Return the [x, y] coordinate for the center point of the cell that contains the specified text.  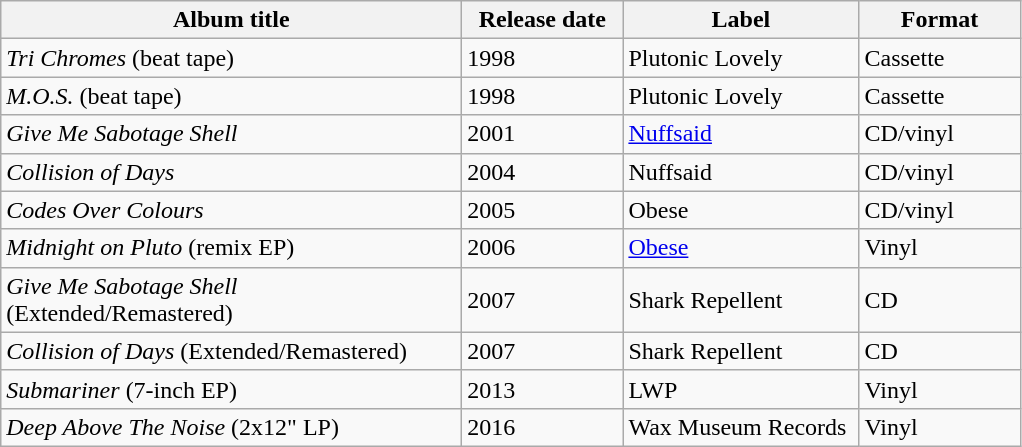
Wax Museum Records [741, 427]
Midnight on Pluto (remix EP) [232, 248]
Release date [542, 20]
LWP [741, 389]
2013 [542, 389]
Tri Chromes (beat tape) [232, 58]
Collision of Days [232, 172]
Album title [232, 20]
Label [741, 20]
Give Me Sabotage Shell [232, 134]
Deep Above The Noise (2x12" LP) [232, 427]
Format [940, 20]
Codes Over Colours [232, 210]
2016 [542, 427]
Give Me Sabotage Shell (Extended/Remastered) [232, 300]
2004 [542, 172]
2006 [542, 248]
Submariner (7-inch EP) [232, 389]
Collision of Days (Extended/Remastered) [232, 351]
M.O.S. (beat tape) [232, 96]
2005 [542, 210]
2001 [542, 134]
